Find where the given text appears and provide that cell's center as (X, Y) coordinate. 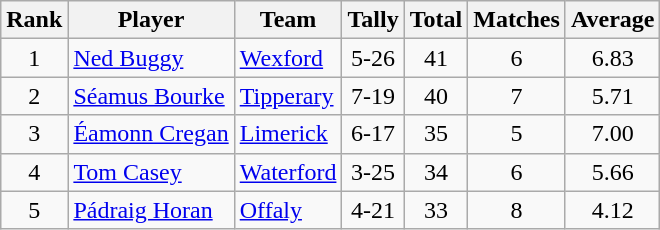
4-21 (373, 210)
5.71 (612, 96)
33 (436, 210)
34 (436, 172)
Pádraig Horan (151, 210)
Ned Buggy (151, 58)
1 (34, 58)
Wexford (288, 58)
8 (517, 210)
Total (436, 20)
35 (436, 134)
5.66 (612, 172)
6.83 (612, 58)
3-25 (373, 172)
Séamus Bourke (151, 96)
Matches (517, 20)
Rank (34, 20)
6-17 (373, 134)
Éamonn Cregan (151, 134)
Tom Casey (151, 172)
Average (612, 20)
Team (288, 20)
Tally (373, 20)
7 (517, 96)
Tipperary (288, 96)
Waterford (288, 172)
Limerick (288, 134)
3 (34, 134)
4 (34, 172)
7-19 (373, 96)
Offaly (288, 210)
Player (151, 20)
41 (436, 58)
5-26 (373, 58)
40 (436, 96)
2 (34, 96)
4.12 (612, 210)
7.00 (612, 134)
